Output the [x, y] coordinate of the center of the cell containing the given text.  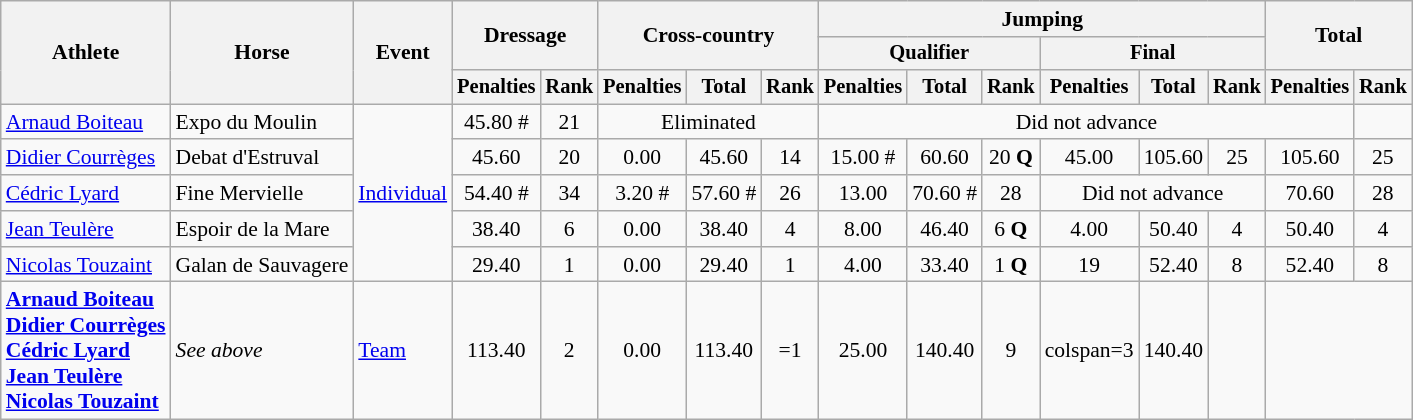
Debat d'Estruval [262, 158]
14 [790, 158]
Dressage [525, 36]
Expo du Moulin [262, 122]
Nicolas Touzaint [86, 265]
Qualifier [930, 54]
2 [569, 351]
Athlete [86, 52]
Individual [402, 193]
45.80 # [496, 122]
70.60 # [944, 193]
Eliminated [708, 122]
3.20 # [642, 193]
70.60 [1310, 193]
13.00 [863, 193]
Arnaud BoiteauDidier CourrègesCédric LyardJean TeulèreNicolas Touzaint [86, 351]
colspan=3 [1090, 351]
Arnaud Boiteau [86, 122]
20 Q [1011, 158]
46.40 [944, 229]
6 Q [1011, 229]
15.00 # [863, 158]
Horse [262, 52]
21 [569, 122]
Fine Mervielle [262, 193]
Event [402, 52]
33.40 [944, 265]
Espoir de la Mare [262, 229]
1 Q [1011, 265]
45.00 [1090, 158]
25.00 [863, 351]
57.60 # [724, 193]
54.40 # [496, 193]
20 [569, 158]
Cédric Lyard [86, 193]
Jean Teulère [86, 229]
6 [569, 229]
=1 [790, 351]
See above [262, 351]
34 [569, 193]
60.60 [944, 158]
Galan de Sauvagere [262, 265]
Jumping [1042, 19]
8.00 [863, 229]
Didier Courrèges [86, 158]
9 [1011, 351]
Team [402, 351]
Cross-country [708, 36]
19 [1090, 265]
Final [1153, 54]
26 [790, 193]
